Locate the cell with the specified text and output its (x, y) center coordinate. 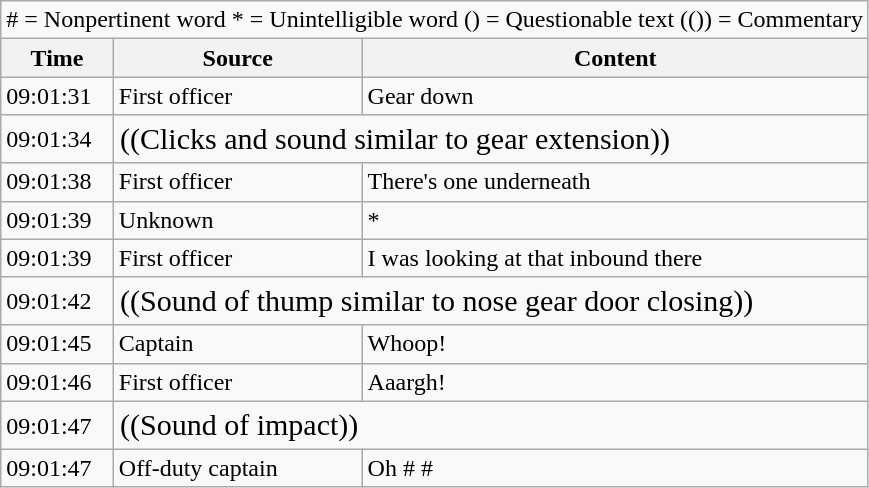
((Sound of impact)) (490, 425)
* (615, 220)
Captain (238, 344)
09:01:45 (58, 344)
09:01:42 (58, 301)
09:01:46 (58, 382)
# = Nonpertinent word * = Unintelligible word () = Questionable text (()) = Commentary (435, 20)
Aaargh! (615, 382)
There's one underneath (615, 182)
Unknown (238, 220)
Source (238, 58)
Content (615, 58)
Oh # # (615, 468)
09:01:38 (58, 182)
I was looking at that inbound there (615, 258)
09:01:34 (58, 139)
Time (58, 58)
Gear down (615, 96)
Off-duty captain (238, 468)
Whoop! (615, 344)
09:01:31 (58, 96)
((Clicks and sound similar to gear extension)) (490, 139)
((Sound of thump similar to nose gear door closing)) (490, 301)
